Search for the cell housing the specified text and yield its [X, Y] center coordinate. 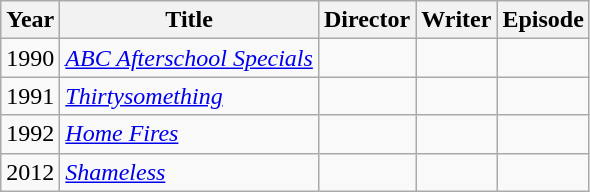
Thirtysomething [190, 96]
ABC Afterschool Specials [190, 58]
1991 [30, 96]
2012 [30, 172]
Year [30, 20]
Episode [543, 20]
1992 [30, 134]
1990 [30, 58]
Title [190, 20]
Shameless [190, 172]
Home Fires [190, 134]
Director [366, 20]
Writer [456, 20]
